From the cell containing the given text, extract its center point as [x, y] coordinate. 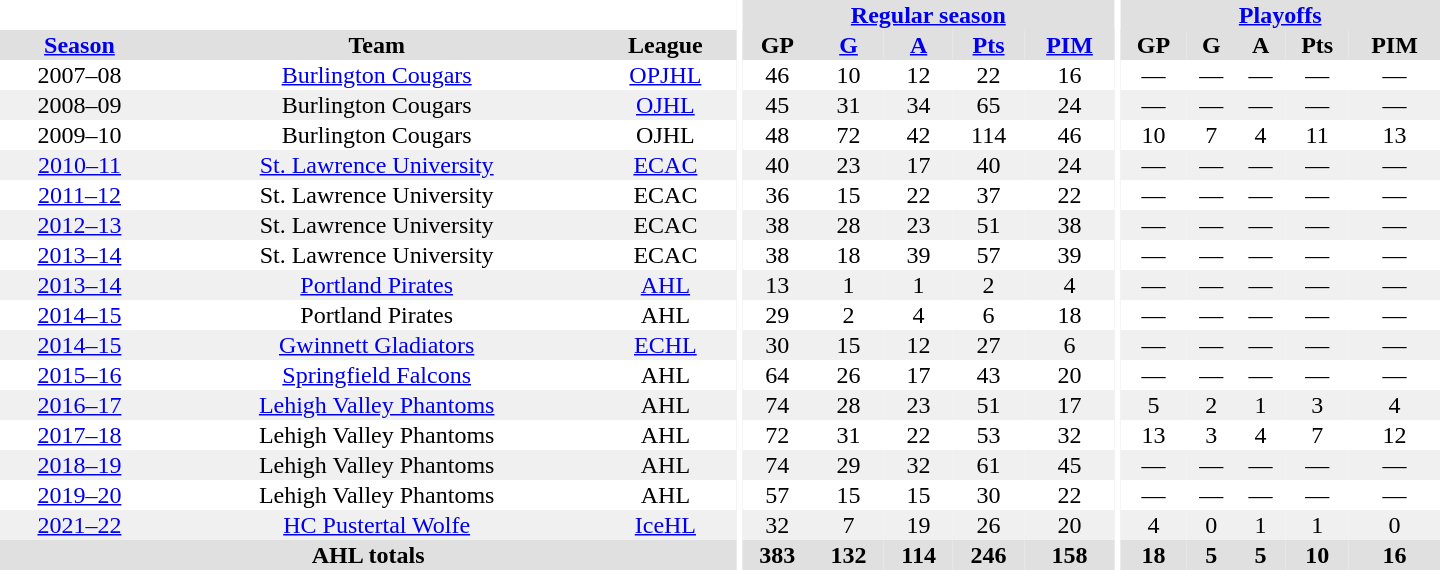
36 [778, 195]
Season [80, 45]
19 [918, 525]
HC Pustertal Wolfe [377, 525]
61 [988, 465]
OPJHL [665, 75]
64 [778, 375]
2019–20 [80, 495]
2011–12 [80, 195]
Regular season [928, 15]
2017–18 [80, 435]
Team [377, 45]
2008–09 [80, 105]
246 [988, 555]
2018–19 [80, 465]
132 [848, 555]
IceHL [665, 525]
42 [918, 135]
34 [918, 105]
2015–16 [80, 375]
2012–13 [80, 225]
ECHL [665, 345]
27 [988, 345]
Gwinnett Gladiators [377, 345]
65 [988, 105]
2007–08 [80, 75]
2009–10 [80, 135]
2010–11 [80, 165]
League [665, 45]
158 [1070, 555]
AHL totals [368, 555]
48 [778, 135]
37 [988, 195]
383 [778, 555]
Playoffs [1280, 15]
11 [1317, 135]
53 [988, 435]
Springfield Falcons [377, 375]
2021–22 [80, 525]
2016–17 [80, 405]
43 [988, 375]
